Return [x, y] of the center of cell containing provided text 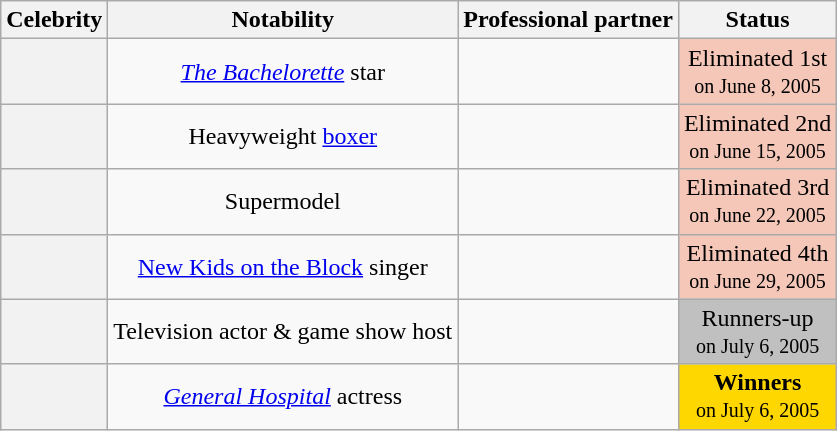
Eliminated 2ndon June 15, 2005 [757, 136]
Eliminated 1ston June 8, 2005 [757, 72]
The Bachelorette star [283, 72]
Professional partner [568, 20]
Heavyweight boxer [283, 136]
Eliminated 4thon June 29, 2005 [757, 266]
Celebrity [54, 20]
General Hospital actress [283, 396]
Winners on July 6, 2005 [757, 396]
Supermodel [283, 202]
Notability [283, 20]
New Kids on the Block singer [283, 266]
Status [757, 20]
Television actor & game show host [283, 332]
Runners-upon July 6, 2005 [757, 332]
Eliminated 3rdon June 22, 2005 [757, 202]
